Scan for the cell matching the given text and deliver its (X, Y) coordinate at center. 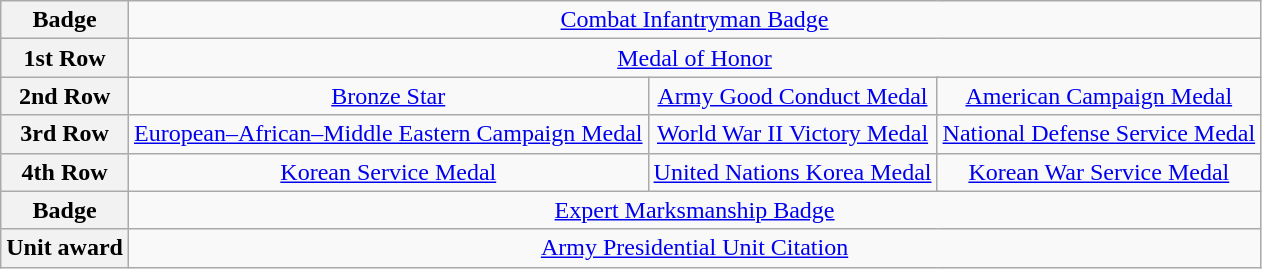
Combat Infantryman Badge (694, 20)
3rd Row (65, 134)
Korean Service Medal (388, 172)
Army Presidential Unit Citation (694, 248)
Korean War Service Medal (1099, 172)
Bronze Star (388, 96)
Unit award (65, 248)
American Campaign Medal (1099, 96)
World War II Victory Medal (792, 134)
Expert Marksmanship Badge (694, 210)
1st Row (65, 58)
2nd Row (65, 96)
Medal of Honor (694, 58)
European–African–Middle Eastern Campaign Medal (388, 134)
National Defense Service Medal (1099, 134)
4th Row (65, 172)
United Nations Korea Medal (792, 172)
Army Good Conduct Medal (792, 96)
